Extract the [x, y] coordinate from the center of the cell holding the provided text.  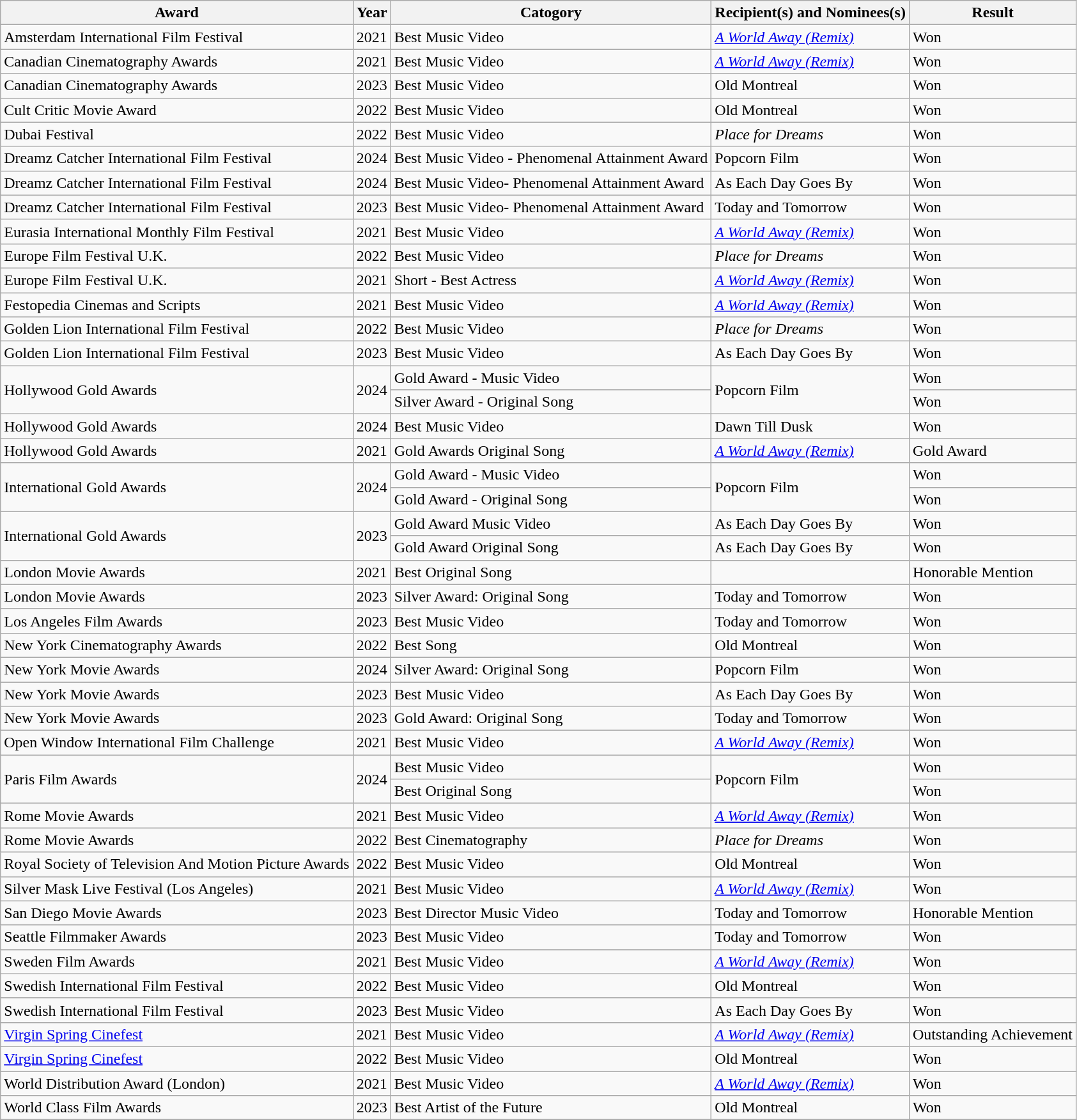
Best Artist of the Future [551, 1108]
San Diego Movie Awards [176, 913]
Gold Award: Original Song [551, 719]
Best Director Music Video [551, 913]
Best Music Video - Phenomenal Attainment Award [551, 159]
Short - Best Actress [551, 280]
Festopedia Cinemas and Scripts [176, 305]
Gold Award [992, 451]
Best Song [551, 645]
Sweden Film Awards [176, 961]
Gold Awards Original Song [551, 451]
World Class Film Awards [176, 1108]
Year [372, 13]
Outstanding Achievement [992, 1034]
Result [992, 13]
Gold Award Original Song [551, 548]
Amsterdam International Film Festival [176, 37]
Catogory [551, 13]
Silver Award - Original Song [551, 402]
Gold Award - Original Song [551, 499]
Recipient(s) and Nominees(s) [810, 13]
Dawn Till Dusk [810, 426]
Open Window International Film Challenge [176, 743]
Royal Society of Television And Motion Picture Awards [176, 864]
World Distribution Award (London) [176, 1084]
Award [176, 13]
Silver Mask Live Festival (Los Angeles) [176, 889]
New York Cinematography Awards [176, 645]
Cult Critic Movie Award [176, 110]
Dubai Festival [176, 134]
Best Cinematography [551, 840]
Eurasia International Monthly Film Festival [176, 231]
Gold Award Music Video [551, 524]
Los Angeles Film Awards [176, 621]
Paris Film Awards [176, 779]
Seattle Filmmaker Awards [176, 937]
